Identify which cell holds the provided text, then report its (x, y) central coordinate. 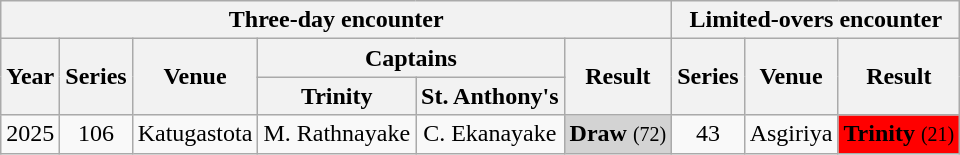
M. Rathnayake (337, 134)
C. Ekanayake (490, 134)
Trinity (21) (899, 134)
St. Anthony's (490, 96)
Captains (411, 58)
43 (708, 134)
Trinity (337, 96)
Draw (72) (618, 134)
Limited-overs encounter (816, 20)
Katugastota (195, 134)
2025 (30, 134)
106 (96, 134)
Year (30, 77)
Asgiriya (791, 134)
Three-day encounter (336, 20)
